Return (x, y) of the center of cell containing provided text 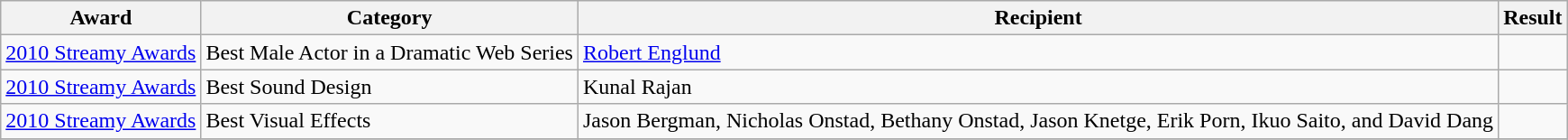
Result (1533, 18)
Recipient (1038, 18)
Best Sound Design (389, 87)
Award (101, 18)
Kunal Rajan (1038, 87)
Best Male Actor in a Dramatic Web Series (389, 52)
Best Visual Effects (389, 121)
Jason Bergman, Nicholas Onstad, Bethany Onstad, Jason Knetge, Erik Porn, Ikuo Saito, and David Dang (1038, 121)
Category (389, 18)
Robert Englund (1038, 52)
